Locate the cell with the specified text and output its (x, y) center coordinate. 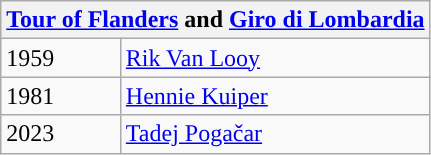
Hennie Kuiper (275, 96)
Tadej Pogačar (275, 134)
1981 (61, 96)
Rik Van Looy (275, 58)
2023 (61, 134)
Tour of Flanders and Giro di Lombardia (216, 20)
1959 (61, 58)
